Provide the [X, Y] coordinate of the cell's center where the given text is located.  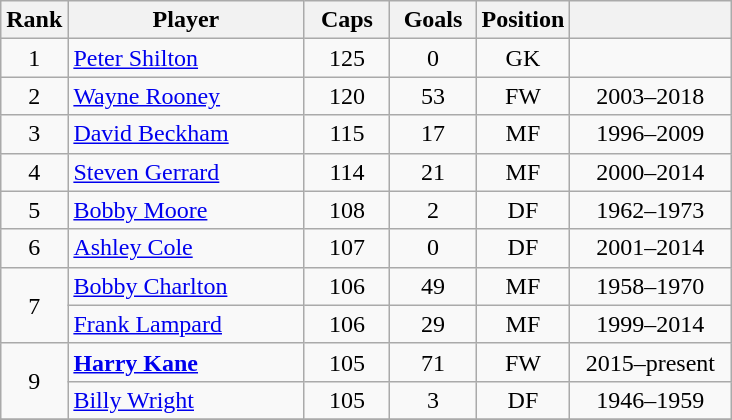
5 [34, 210]
2015–present [650, 362]
107 [347, 248]
1996–2009 [650, 134]
Rank [34, 20]
21 [433, 172]
49 [433, 286]
9 [34, 381]
2000–2014 [650, 172]
2001–2014 [650, 248]
108 [347, 210]
1946–1959 [650, 400]
David Beckham [186, 134]
Bobby Charlton [186, 286]
GK [523, 58]
Position [523, 20]
Wayne Rooney [186, 96]
Goals [433, 20]
1958–1970 [650, 286]
Ashley Cole [186, 248]
Player [186, 20]
Peter Shilton [186, 58]
2003–2018 [650, 96]
1 [34, 58]
Harry Kane [186, 362]
1999–2014 [650, 324]
125 [347, 58]
17 [433, 134]
71 [433, 362]
7 [34, 305]
Bobby Moore [186, 210]
120 [347, 96]
Frank Lampard [186, 324]
53 [433, 96]
115 [347, 134]
29 [433, 324]
Caps [347, 20]
Billy Wright [186, 400]
114 [347, 172]
4 [34, 172]
6 [34, 248]
Steven Gerrard [186, 172]
1962–1973 [650, 210]
